Capture the cell that displays the provided text and extract its (X, Y) central coordinate. 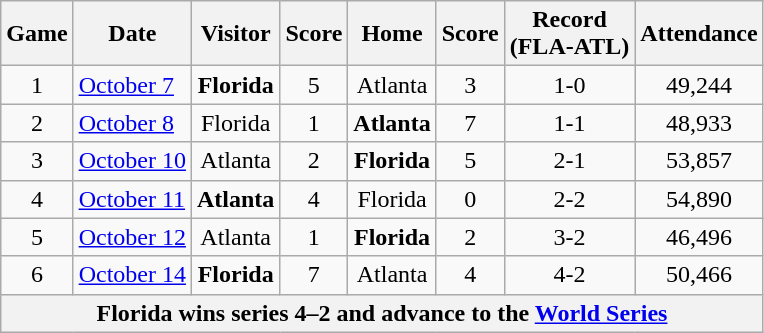
Attendance (699, 34)
Florida wins series 4–2 and advance to the World Series (382, 313)
Visitor (235, 34)
2-2 (570, 199)
Home (392, 34)
October 7 (132, 85)
0 (470, 199)
49,244 (699, 85)
50,466 (699, 275)
6 (37, 275)
53,857 (699, 161)
October 14 (132, 275)
October 11 (132, 199)
Game (37, 34)
4-2 (570, 275)
46,496 (699, 237)
October 8 (132, 123)
1-0 (570, 85)
October 12 (132, 237)
54,890 (699, 199)
48,933 (699, 123)
2-1 (570, 161)
Record(FLA-ATL) (570, 34)
Date (132, 34)
October 10 (132, 161)
1-1 (570, 123)
3-2 (570, 237)
